Detect which cell encompasses the target text, then output its [x, y] center coordinate. 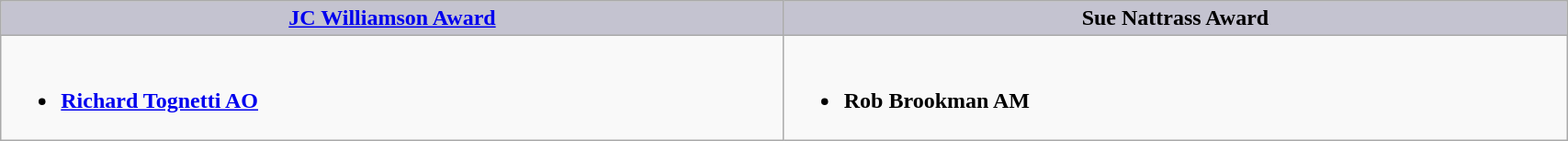
Rob Brookman AM [1175, 88]
JC Williamson Award [392, 18]
Richard Tognetti AO [392, 88]
Sue Nattrass Award [1175, 18]
